Provide the (x, y) coordinate of the cell's center where the given text is located.  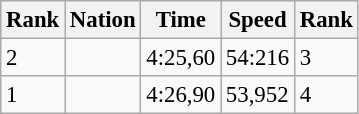
4 (326, 95)
54:216 (258, 58)
4:25,60 (181, 58)
53,952 (258, 95)
Nation (103, 20)
Speed (258, 20)
2 (33, 58)
1 (33, 95)
4:26,90 (181, 95)
3 (326, 58)
Time (181, 20)
